Locate the cell with the specified text and output its [X, Y] center coordinate. 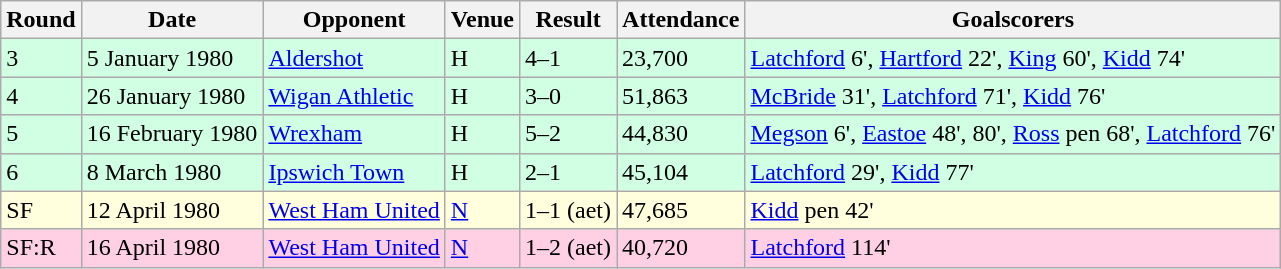
Venue [482, 20]
16 April 1980 [172, 248]
Latchford 6', Hartford 22', King 60', Kidd 74' [1013, 58]
8 March 1980 [172, 172]
4 [41, 96]
3–0 [568, 96]
26 January 1980 [172, 96]
3 [41, 58]
Megson 6', Eastoe 48', 80', Ross pen 68', Latchford 76' [1013, 134]
1–2 (aet) [568, 248]
4–1 [568, 58]
2–1 [568, 172]
SF:R [41, 248]
Aldershot [354, 58]
Kidd pen 42' [1013, 210]
51,863 [681, 96]
Wrexham [354, 134]
40,720 [681, 248]
47,685 [681, 210]
1–1 (aet) [568, 210]
Date [172, 20]
Wigan Athletic [354, 96]
Opponent [354, 20]
12 April 1980 [172, 210]
6 [41, 172]
Round [41, 20]
SF [41, 210]
Attendance [681, 20]
Result [568, 20]
Latchford 114' [1013, 248]
5–2 [568, 134]
Goalscorers [1013, 20]
Ipswich Town [354, 172]
Latchford 29', Kidd 77' [1013, 172]
45,104 [681, 172]
5 [41, 134]
44,830 [681, 134]
23,700 [681, 58]
5 January 1980 [172, 58]
16 February 1980 [172, 134]
McBride 31', Latchford 71', Kidd 76' [1013, 96]
